Determine the [x, y] coordinate at the center of the cell enclosing the given text.  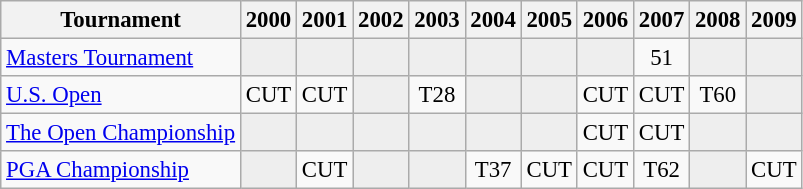
2007 [661, 20]
2005 [549, 20]
2004 [493, 20]
Tournament [121, 20]
51 [661, 58]
T62 [661, 170]
T37 [493, 170]
2003 [437, 20]
PGA Championship [121, 170]
Masters Tournament [121, 58]
U.S. Open [121, 95]
2006 [605, 20]
T60 [718, 95]
2008 [718, 20]
2001 [325, 20]
2002 [381, 20]
2009 [774, 20]
T28 [437, 95]
2000 [268, 20]
The Open Championship [121, 133]
